Detect which cell encompasses the target text, then output its [x, y] center coordinate. 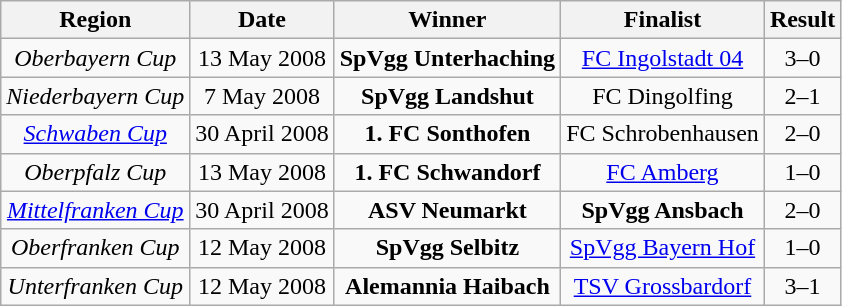
Region [96, 20]
3–0 [802, 58]
Mittelfranken Cup [96, 210]
SpVgg Selbitz [447, 248]
7 May 2008 [262, 96]
SpVgg Bayern Hof [663, 248]
ASV Neumarkt [447, 210]
1. FC Sonthofen [447, 134]
1. FC Schwandorf [447, 172]
Alemannia Haibach [447, 286]
SpVgg Landshut [447, 96]
3–1 [802, 286]
2–1 [802, 96]
Oberpfalz Cup [96, 172]
FC Ingolstadt 04 [663, 58]
Unterfranken Cup [96, 286]
Niederbayern Cup [96, 96]
Date [262, 20]
SpVgg Unterhaching [447, 58]
Schwaben Cup [96, 134]
FC Schrobenhausen [663, 134]
TSV Grossbardorf [663, 286]
Finalist [663, 20]
FC Dingolfing [663, 96]
Oberfranken Cup [96, 248]
Winner [447, 20]
SpVgg Ansbach [663, 210]
FC Amberg [663, 172]
Result [802, 20]
Oberbayern Cup [96, 58]
